Detect which cell encompasses the target text, then output its [X, Y] center coordinate. 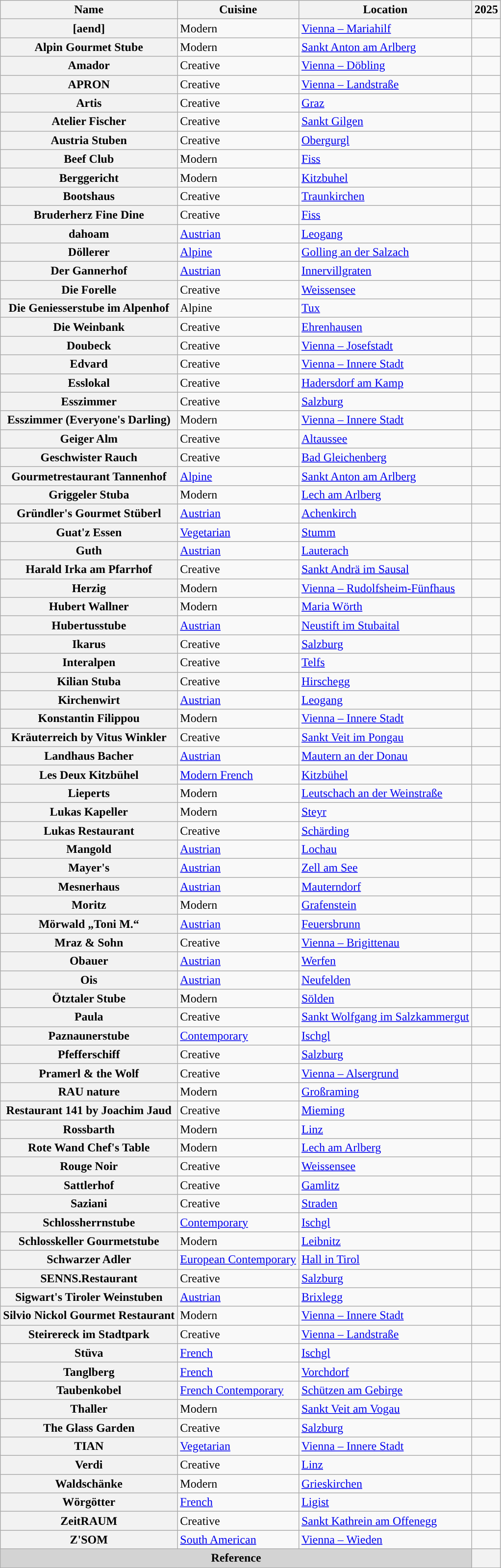
Mayer's [89, 868]
Esslokal [89, 383]
APRON [89, 84]
Die Geniesserstube im Alpenhof [89, 308]
Vienna – Rudolfsheim-Fünfhaus [385, 588]
Lieperts [89, 793]
Telfs [385, 663]
Vorchdorf [385, 1371]
Kirchenwirt [89, 700]
Konstantin Filippou [89, 719]
Steyr [385, 812]
Geschwister Rauch [89, 457]
Sigwart's Tiroler Weinstuben [89, 1297]
Thaller [89, 1409]
Amador [89, 66]
Tanglberg [89, 1371]
Leutschach an der Weinstraße [385, 793]
The Glass Garden [89, 1428]
Golling an der Salzach [385, 252]
Die Forelle [89, 290]
Geiger Alm [89, 439]
Sankt Veit am Vogau [385, 1409]
Kräuterreich by Vitus Winkler [89, 737]
Sölden [385, 998]
SENNS.Restaurant [89, 1278]
Straden [385, 1204]
Rossbarth [89, 1129]
Mesnerhaus [89, 887]
Mangold [89, 849]
Ötztaler Stube [89, 998]
Silvio Nickol Gourmet Restaurant [89, 1316]
Gourmetrestaurant Tannenhof [89, 476]
Kilian Stuba [89, 681]
Vienna – Josefstadt [385, 346]
Restaurant 141 by Joachim Jaud [89, 1110]
Pramerl & the Wolf [89, 1073]
European Contemporary [238, 1260]
Lukas Restaurant [89, 831]
Traunkirchen [385, 196]
Kitzbühel [385, 774]
Ligist [385, 1502]
Esszimmer (Everyone's Darling) [89, 420]
Ikarus [89, 644]
Alpin Gourmet Stube [89, 47]
Waldschänke [89, 1484]
Cuisine [238, 10]
Großraming [385, 1092]
Ehrenhausen [385, 327]
Hirschegg [385, 681]
Schärding [385, 831]
Obauer [89, 961]
Artis [89, 103]
Vienna – Alsergrund [385, 1073]
Esszimmer [89, 401]
Mraz & Sohn [89, 943]
Doubeck [89, 346]
Reference [236, 1558]
Sankt Kathrein am Offenegg [385, 1521]
Bad Gleichenberg [385, 457]
Lauterach [385, 551]
Der Gannerhof [89, 271]
Stüva [89, 1353]
Sankt Gilgen [385, 122]
Feuersbrunn [385, 924]
Vienna – Wieden [385, 1540]
Taubenkobel [89, 1390]
French Contemporary [238, 1390]
South American [238, 1540]
Altaussee [385, 439]
Gamlitz [385, 1185]
RAU nature [89, 1092]
Hall in Tirol [385, 1260]
Berggericht [89, 177]
ZeitRAUM [89, 1521]
Graz [385, 103]
Moritz [89, 905]
Neufelden [385, 980]
Lukas Kapeller [89, 812]
Vienna – Brigittenau [385, 943]
Vienna – Mariahilf [385, 28]
Beef Club [89, 159]
Austria Stuben [89, 140]
Gründler's Gourmet Stüberl [89, 513]
[aend] [89, 28]
Zell am See [385, 868]
Grafenstein [385, 905]
dahoam [89, 234]
Landhaus Bacher [89, 756]
Mieming [385, 1110]
Interalpen [89, 663]
Tux [385, 308]
Saziani [89, 1204]
Mautern an der Donau [385, 756]
Location [385, 10]
Schützen am Gebirge [385, 1390]
Paula [89, 1017]
2025 [486, 10]
Neustift im Stubaital [385, 625]
Paznaunerstube [89, 1036]
Wörgötter [89, 1502]
Mauterndorf [385, 887]
Rouge Noir [89, 1167]
Bootshaus [89, 196]
Lochau [385, 849]
Sattlerhof [89, 1185]
Z'SOM [89, 1540]
Brixlegg [385, 1297]
Sankt Wolfgang im Salzkammergut [385, 1017]
Schlossherrnstube [89, 1222]
Hubertusstube [89, 625]
Griggeler Stuba [89, 495]
Kitzbuhel [385, 177]
Atelier Fischer [89, 122]
Les Deux Kitzbühel [89, 774]
Hadersdorf am Kamp [385, 383]
Vienna – Döbling [385, 66]
Schlosskeller Gourmetstube [89, 1241]
Werfen [385, 961]
Bruderherz Fine Dine [89, 215]
Ois [89, 980]
Rote Wand Chef's Table [89, 1148]
Döllerer [89, 252]
TIAN [89, 1446]
Leibnitz [385, 1241]
Mörwald „Toni M.“ [89, 924]
Achenkirch [385, 513]
Obergurgl [385, 140]
Grieskirchen [385, 1484]
Guat'z Essen [89, 532]
Harald Irka am Pfarrhof [89, 570]
Hubert Wallner [89, 607]
Sankt Andrä im Sausal [385, 570]
Die Weinbank [89, 327]
Stumm [385, 532]
Edvard [89, 364]
Steirereck im Stadtpark [89, 1334]
Innervillgraten [385, 271]
Schwarzer Adler [89, 1260]
Sankt Veit im Pongau [385, 737]
Guth [89, 551]
Herzig [89, 588]
Maria Wörth [385, 607]
Verdi [89, 1465]
Modern French [238, 774]
Pfefferschiff [89, 1054]
Name [89, 10]
